Provide the (X, Y) coordinate of the cell's center where the given text is located.  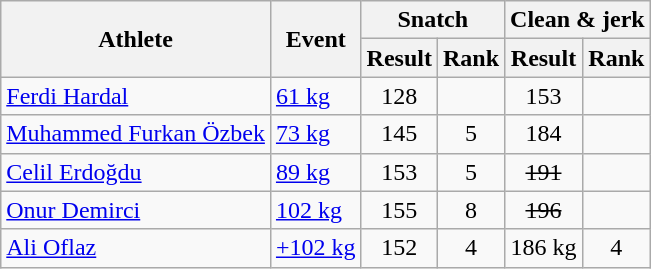
Snatch (433, 20)
+102 kg (316, 248)
128 (399, 96)
191 (544, 172)
102 kg (316, 210)
145 (399, 134)
61 kg (316, 96)
8 (470, 210)
89 kg (316, 172)
155 (399, 210)
196 (544, 210)
73 kg (316, 134)
186 kg (544, 248)
Ferdi Hardal (136, 96)
Clean & jerk (578, 20)
Celil Erdoğdu (136, 172)
184 (544, 134)
Athlete (136, 39)
Muhammed Furkan Özbek (136, 134)
Ali Oflaz (136, 248)
152 (399, 248)
Onur Demirci (136, 210)
Event (316, 39)
